Determine the (X, Y) coordinate at the center of the cell enclosing the given text.  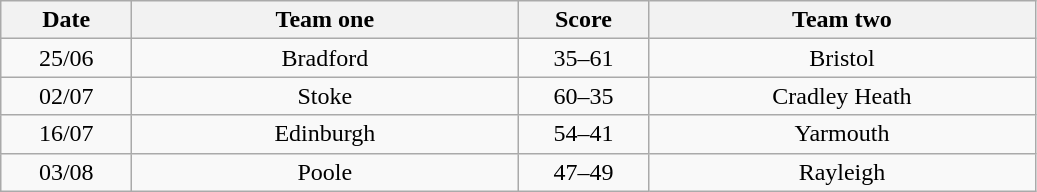
Yarmouth (842, 134)
Rayleigh (842, 172)
60–35 (584, 96)
35–61 (584, 58)
Score (584, 20)
25/06 (66, 58)
Date (66, 20)
Cradley Heath (842, 96)
02/07 (66, 96)
54–41 (584, 134)
Bradford (325, 58)
Stoke (325, 96)
Bristol (842, 58)
Team two (842, 20)
Edinburgh (325, 134)
Poole (325, 172)
Team one (325, 20)
47–49 (584, 172)
03/08 (66, 172)
16/07 (66, 134)
